Return [x, y] of the center of cell containing provided text 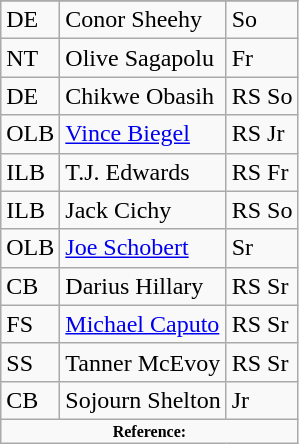
RS Jr [262, 134]
So [262, 20]
T.J. Edwards [143, 172]
Chikwe Obasih [143, 96]
Michael Caputo [143, 324]
RS Fr [262, 172]
Olive Sagapolu [143, 58]
Jr [262, 400]
Vince Biegel [143, 134]
Jack Cichy [143, 210]
Darius Hillary [143, 286]
SS [30, 362]
Sojourn Shelton [143, 400]
FS [30, 324]
Tanner McEvoy [143, 362]
Conor Sheehy [143, 20]
Sr [262, 248]
Reference: [150, 431]
Fr [262, 58]
Joe Schobert [143, 248]
NT [30, 58]
